Scan for the cell matching the given text and deliver its [x, y] coordinate at center. 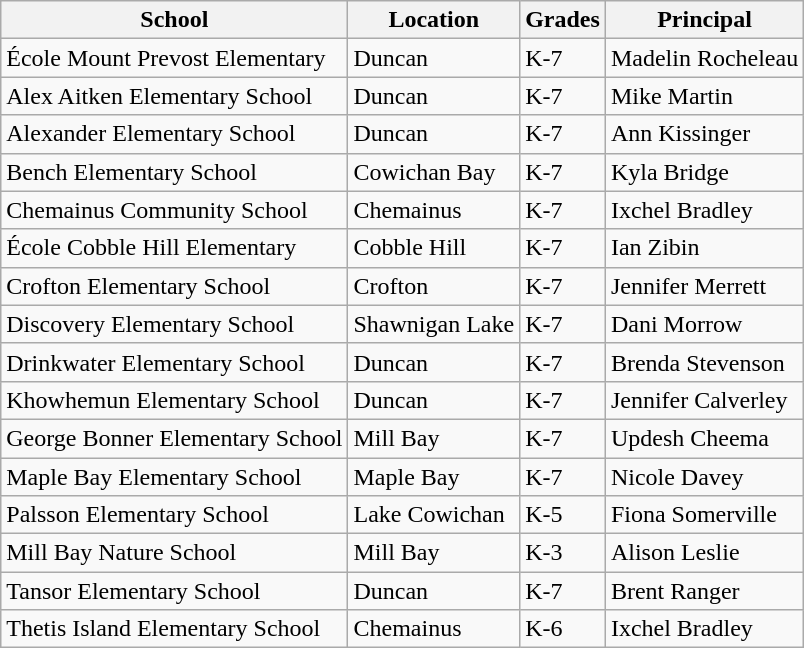
Alex Aitken Elementary School [174, 96]
Maple Bay Elementary School [174, 477]
Jennifer Merrett [704, 286]
Principal [704, 20]
Lake Cowichan [434, 515]
Updesh Cheema [704, 438]
Ann Kissinger [704, 134]
Maple Bay [434, 477]
Nicole Davey [704, 477]
Alison Leslie [704, 553]
Jennifer Calverley [704, 400]
École Cobble Hill Elementary [174, 248]
Discovery Elementary School [174, 324]
Alexander Elementary School [174, 134]
Fiona Somerville [704, 515]
Kyla Bridge [704, 172]
K-6 [563, 629]
Mike Martin [704, 96]
Thetis Island Elementary School [174, 629]
Shawnigan Lake [434, 324]
Tansor Elementary School [174, 591]
Madelin Rocheleau [704, 58]
Cobble Hill [434, 248]
Brenda Stevenson [704, 362]
Palsson Elementary School [174, 515]
Khowhemun Elementary School [174, 400]
School [174, 20]
École Mount Prevost Elementary [174, 58]
Crofton Elementary School [174, 286]
Chemainus Community School [174, 210]
Bench Elementary School [174, 172]
Grades [563, 20]
Brent Ranger [704, 591]
Crofton [434, 286]
Drinkwater Elementary School [174, 362]
K-3 [563, 553]
Cowichan Bay [434, 172]
Dani Morrow [704, 324]
Ian Zibin [704, 248]
Location [434, 20]
K-5 [563, 515]
Mill Bay Nature School [174, 553]
George Bonner Elementary School [174, 438]
